Capture the cell that displays the provided text and extract its (x, y) central coordinate. 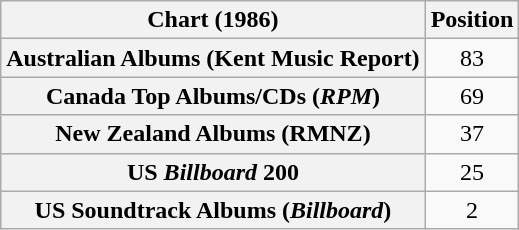
2 (472, 210)
83 (472, 58)
US Billboard 200 (213, 172)
US Soundtrack Albums (Billboard) (213, 210)
Canada Top Albums/CDs (RPM) (213, 96)
Position (472, 20)
37 (472, 134)
Chart (1986) (213, 20)
69 (472, 96)
25 (472, 172)
New Zealand Albums (RMNZ) (213, 134)
Australian Albums (Kent Music Report) (213, 58)
